Find where the given text appears and provide that cell's center as [X, Y] coordinate. 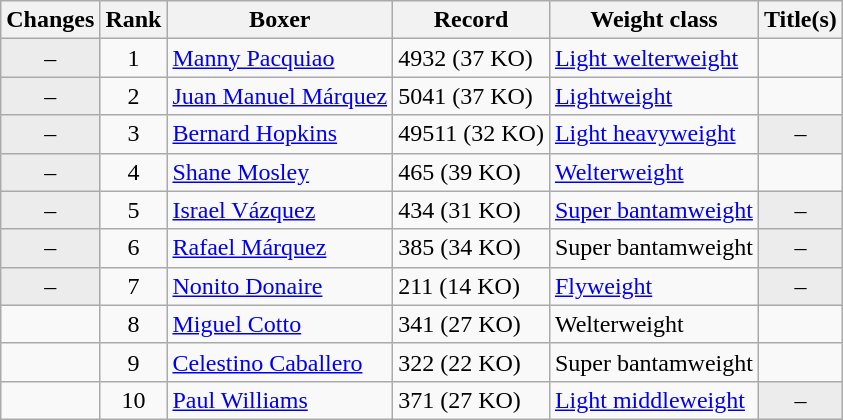
1 [134, 58]
Light heavyweight [654, 134]
341 (27 KO) [472, 324]
Lightweight [654, 96]
Light middleweight [654, 400]
7 [134, 286]
6 [134, 248]
Israel Vázquez [280, 210]
Flyweight [654, 286]
322 (22 KO) [472, 362]
Title(s) [800, 20]
Boxer [280, 20]
Nonito Donaire [280, 286]
Bernard Hopkins [280, 134]
Rafael Márquez [280, 248]
4932 (37 KO) [472, 58]
Light welterweight [654, 58]
5 [134, 210]
434 (31 KO) [472, 210]
3 [134, 134]
465 (39 KO) [472, 172]
Juan Manuel Márquez [280, 96]
Weight class [654, 20]
Rank [134, 20]
211 (14 KO) [472, 286]
5041 (37 KO) [472, 96]
Record [472, 20]
Changes [50, 20]
4 [134, 172]
Manny Pacquiao [280, 58]
9 [134, 362]
8 [134, 324]
2 [134, 96]
Shane Mosley [280, 172]
10 [134, 400]
Miguel Cotto [280, 324]
371 (27 KO) [472, 400]
49511 (32 KO) [472, 134]
Paul Williams [280, 400]
385 (34 KO) [472, 248]
Celestino Caballero [280, 362]
